Extract the (x, y) coordinate from the center of the cell holding the provided text.  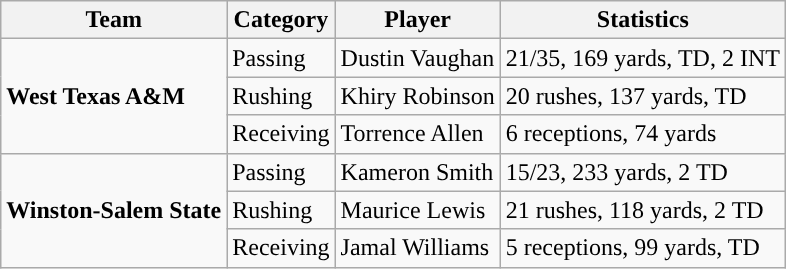
15/23, 233 yards, 2 TD (642, 172)
Statistics (642, 20)
Kameron Smith (418, 172)
West Texas A&M (114, 96)
20 rushes, 137 yards, TD (642, 96)
21 rushes, 118 yards, 2 TD (642, 210)
Khiry Robinson (418, 96)
Player (418, 20)
Torrence Allen (418, 134)
6 receptions, 74 yards (642, 134)
Team (114, 20)
Category (281, 20)
5 receptions, 99 yards, TD (642, 248)
Maurice Lewis (418, 210)
Dustin Vaughan (418, 58)
Winston-Salem State (114, 210)
Jamal Williams (418, 248)
21/35, 169 yards, TD, 2 INT (642, 58)
